Determine the [x, y] coordinate at the center of the cell enclosing the given text.  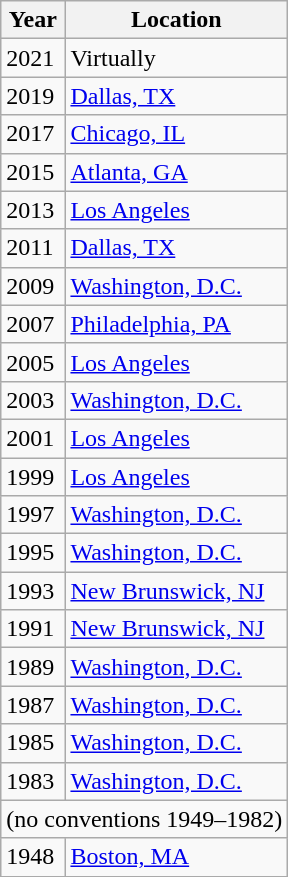
1989 [33, 667]
(no conventions 1949–1982) [144, 819]
2021 [33, 58]
2001 [33, 438]
2017 [33, 134]
Year [33, 20]
2003 [33, 400]
2009 [33, 286]
2013 [33, 210]
Atlanta, GA [176, 172]
1995 [33, 553]
2011 [33, 248]
1948 [33, 857]
1997 [33, 515]
Location [176, 20]
Boston, MA [176, 857]
1991 [33, 629]
2015 [33, 172]
Philadelphia, PA [176, 324]
1985 [33, 743]
2007 [33, 324]
1999 [33, 477]
1993 [33, 591]
Chicago, IL [176, 134]
2019 [33, 96]
2005 [33, 362]
1987 [33, 705]
Virtually [176, 58]
1983 [33, 781]
